Pinpoint the cell where the given text exists, returning its (x, y) midpoint coordinate. 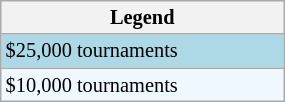
Legend (142, 17)
$10,000 tournaments (142, 85)
$25,000 tournaments (142, 51)
